For the text-containing cell, return its midpoint in (X, Y) coordinate format. 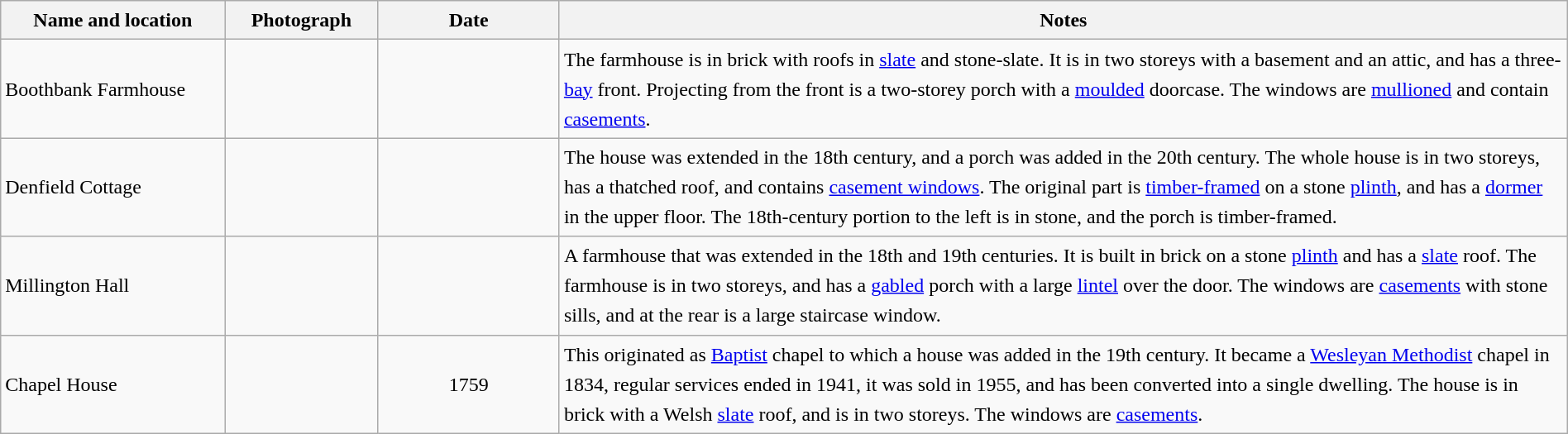
1759 (468, 384)
Denfield Cottage (112, 187)
Millington Hall (112, 286)
Date (468, 20)
Photograph (301, 20)
Notes (1064, 20)
Boothbank Farmhouse (112, 89)
Name and location (112, 20)
Chapel House (112, 384)
